Determine the (x, y) coordinate at the center of the cell enclosing the given text.  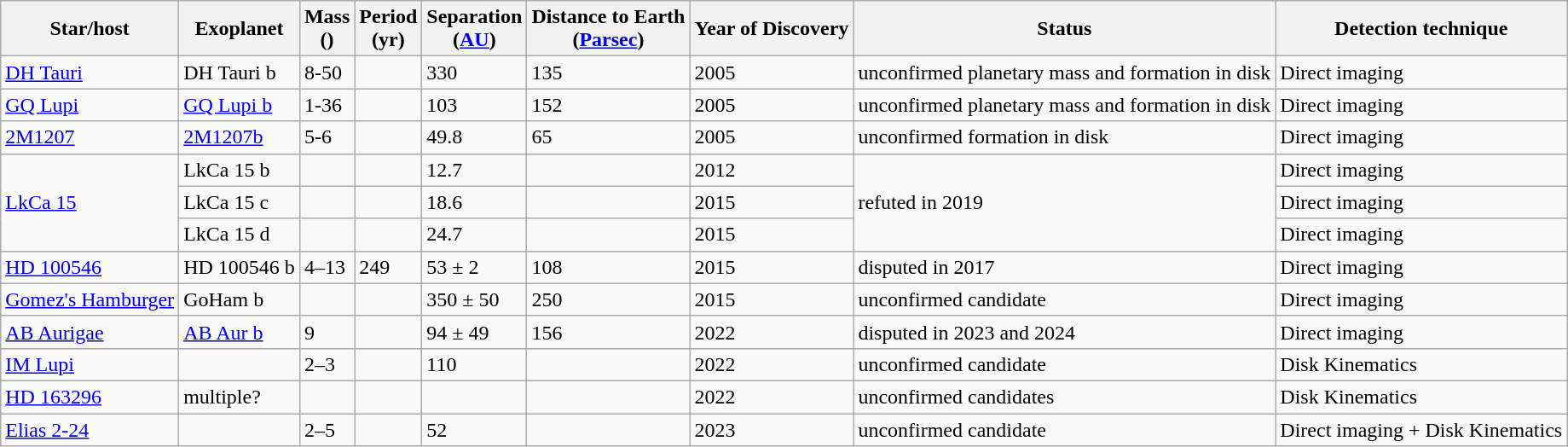
disputed in 2017 (1064, 267)
249 (389, 267)
52 (474, 429)
1-36 (327, 105)
Mass() (327, 29)
Status (1064, 29)
HD 163296 (90, 397)
108 (609, 267)
unconfirmed formation in disk (1064, 137)
Period(yr) (389, 29)
LkCa 15 c (240, 202)
49.8 (474, 137)
LkCa 15 (90, 202)
Year of Discovery (772, 29)
9 (327, 332)
Separation(AU) (474, 29)
8-50 (327, 73)
135 (609, 73)
AB Aur b (240, 332)
2012 (772, 170)
2M1207b (240, 137)
Distance to Earth(Parsec) (609, 29)
DH Tauri b (240, 73)
Star/host (90, 29)
GQ Lupi (90, 105)
Gomez's Hamburger (90, 299)
2–3 (327, 364)
4–13 (327, 267)
Detection technique (1421, 29)
GoHam b (240, 299)
IM Lupi (90, 364)
330 (474, 73)
2023 (772, 429)
53 ± 2 (474, 267)
2–5 (327, 429)
multiple? (240, 397)
156 (609, 332)
5-6 (327, 137)
12.7 (474, 170)
Exoplanet (240, 29)
24.7 (474, 235)
HD 100546 b (240, 267)
GQ Lupi b (240, 105)
refuted in 2019 (1064, 202)
110 (474, 364)
LkCa 15 d (240, 235)
HD 100546 (90, 267)
94 ± 49 (474, 332)
AB Aurigae (90, 332)
152 (609, 105)
18.6 (474, 202)
250 (609, 299)
Direct imaging + Disk Kinematics (1421, 429)
103 (474, 105)
Elias 2-24 (90, 429)
350 ± 50 (474, 299)
2M1207 (90, 137)
65 (609, 137)
LkCa 15 b (240, 170)
unconfirmed candidates (1064, 397)
DH Tauri (90, 73)
disputed in 2023 and 2024 (1064, 332)
